Return [x, y] of the center of cell containing provided text 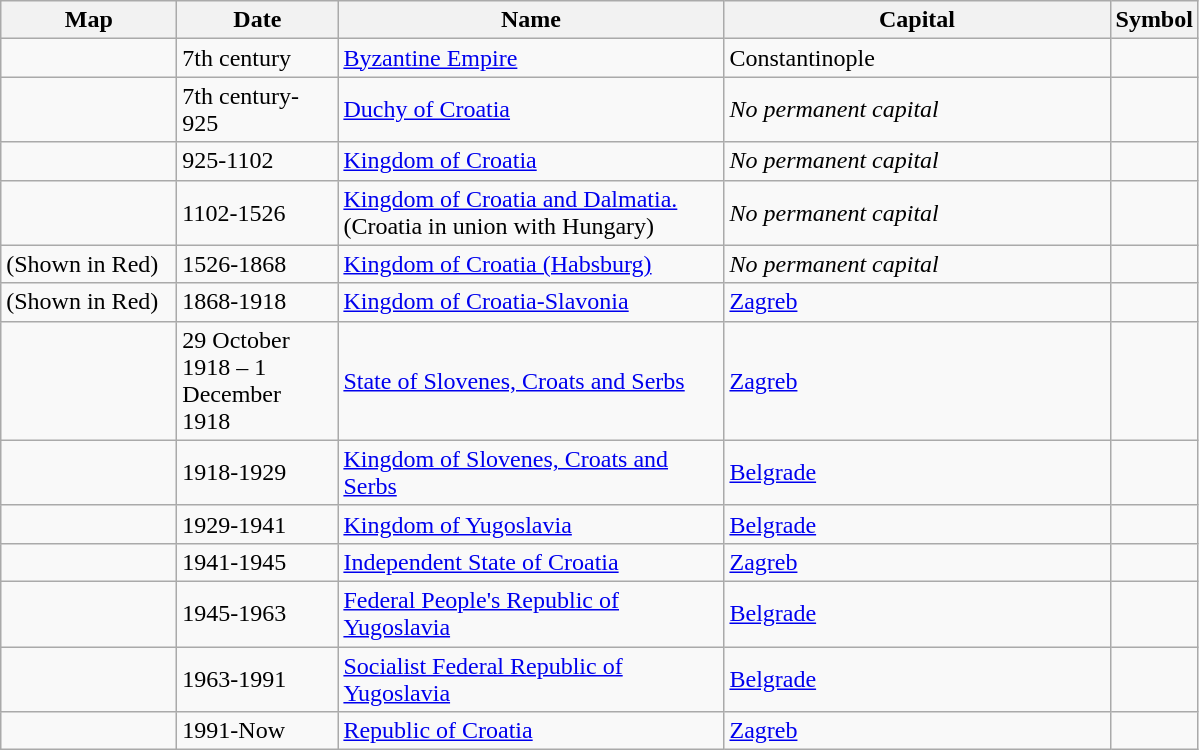
Kingdom of Croatia-Slavonia [531, 302]
Duchy of Croatia [531, 110]
1941-1945 [258, 562]
1526-1868 [258, 264]
Capital [917, 20]
7th century [258, 58]
State of Slovenes, Croats and Serbs [531, 380]
Map [89, 20]
1945-1963 [258, 614]
29 October 1918 – 1 December 1918 [258, 380]
Name [531, 20]
Kingdom of Croatia [531, 161]
Symbol [1154, 20]
Kingdom of Slovenes, Croats and Serbs [531, 472]
1102-1526 [258, 212]
Byzantine Empire [531, 58]
Kingdom of Yugoslavia [531, 524]
1868-1918 [258, 302]
Republic of Croatia [531, 731]
Independent State of Croatia [531, 562]
1929-1941 [258, 524]
Kingdom of Croatia (Habsburg) [531, 264]
Constantinople [917, 58]
Federal People's Republic of Yugoslavia [531, 614]
1918-1929 [258, 472]
925-1102 [258, 161]
7th century-925 [258, 110]
Kingdom of Croatia and Dalmatia.(Croatia in union with Hungary) [531, 212]
1991-Now [258, 731]
1963-1991 [258, 678]
Date [258, 20]
Socialist Federal Republic of Yugoslavia [531, 678]
